Return (x, y) of the center of cell containing provided text 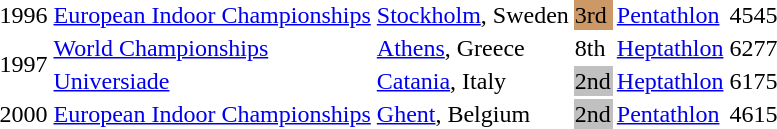
Stockholm, Sweden (472, 15)
8th (592, 48)
Universiade (212, 81)
3rd (592, 15)
Catania, Italy (472, 81)
World Championships (212, 48)
Ghent, Belgium (472, 114)
Athens, Greece (472, 48)
